Return the [X, Y] coordinate for the center point of the cell that contains the specified text.  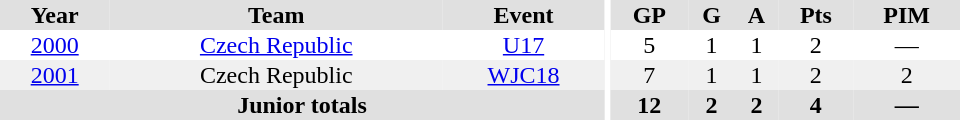
12 [649, 105]
GP [649, 15]
WJC18 [524, 75]
A [757, 15]
Junior totals [302, 105]
7 [649, 75]
2001 [54, 75]
Year [54, 15]
Team [276, 15]
G [711, 15]
PIM [906, 15]
2000 [54, 45]
4 [816, 105]
5 [649, 45]
U17 [524, 45]
Event [524, 15]
Pts [816, 15]
